Scan for the cell matching the given text and deliver its (x, y) coordinate at center. 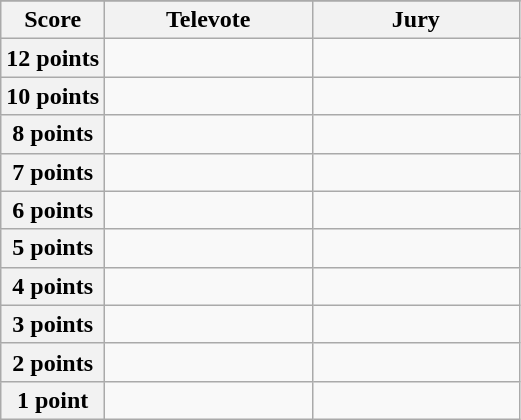
1 point (53, 400)
3 points (53, 324)
Jury (416, 20)
7 points (53, 172)
5 points (53, 248)
Televote (209, 20)
10 points (53, 96)
6 points (53, 210)
4 points (53, 286)
2 points (53, 362)
8 points (53, 134)
Score (53, 20)
12 points (53, 58)
